Determine the (X, Y) coordinate at the center of the cell enclosing the given text.  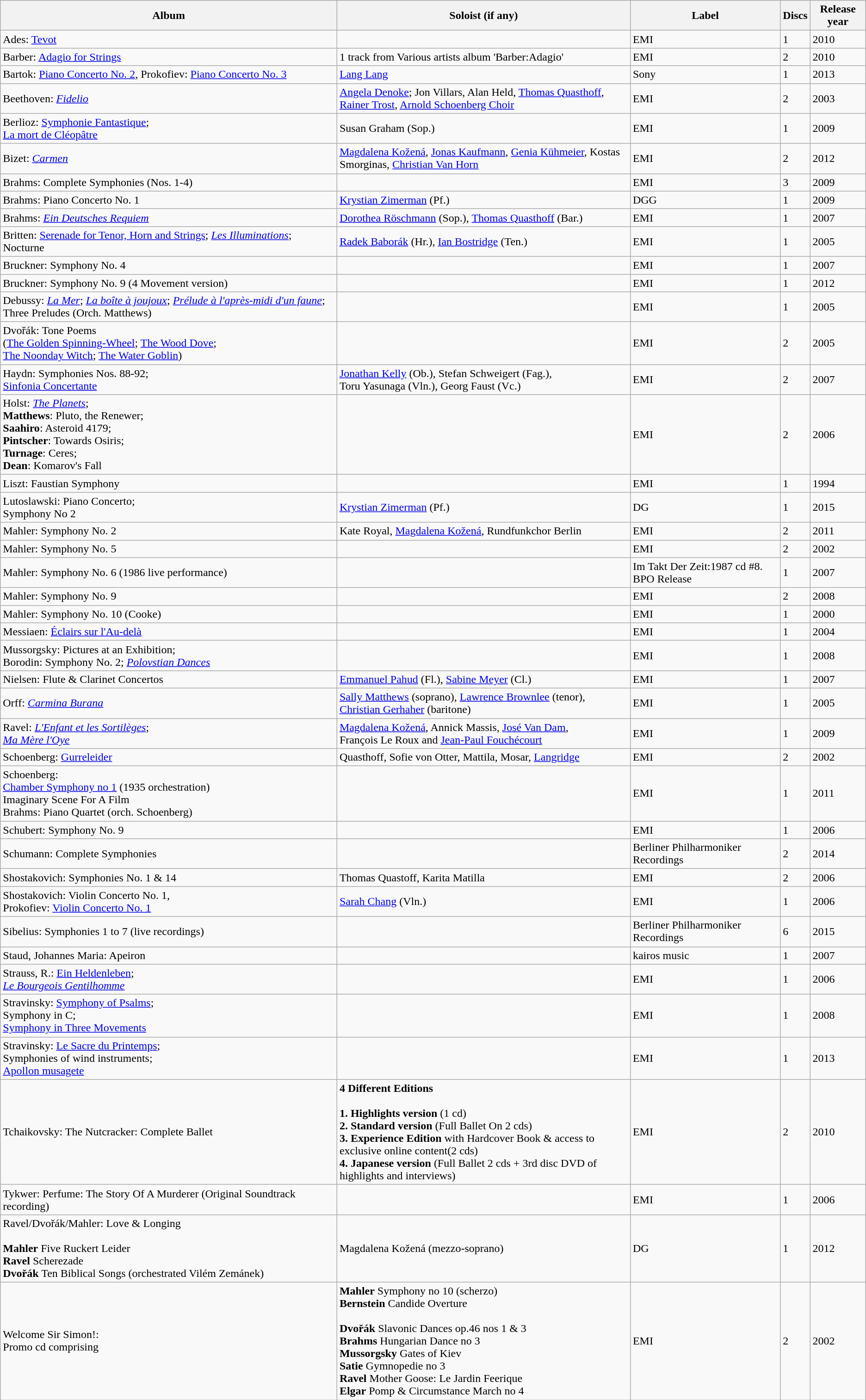
Stravinsky: Symphony of Psalms;Symphony in C;Symphony in Three Movements (169, 1016)
Mahler: Symphony No. 9 (169, 596)
Schubert: Symphony No. 9 (169, 830)
Brahms: Ein Deutsches Requiem (169, 217)
1994 (838, 483)
3 (795, 182)
Mahler: Symphony No. 5 (169, 549)
Sarah Chang (Vln.) (483, 901)
Sony (705, 74)
Shostakovich: Violin Concerto No. 1,Prokofiev: Violin Concerto No. 1 (169, 901)
Radek Baborák (Hr.), Ian Bostridge (Ten.) (483, 242)
Discs (795, 16)
Lutoslawski: Piano Concerto;Symphony No 2 (169, 507)
Sibelius: Symphonies 1 to 7 (live recordings) (169, 932)
6 (795, 932)
Jonathan Kelly (Ob.), Stefan Schweigert (Fag.),Toru Yasunaga (Vln.), Georg Faust (Vc.) (483, 379)
Angela Denoke; Jon Villars, Alan Held, Thomas Quasthoff,Rainer Trost, Arnold Schoenberg Choir (483, 98)
Dvořák: Tone Poems(The Golden Spinning-Wheel; The Wood Dove;The Noonday Witch; The Water Goblin) (169, 343)
Bartok: Piano Concerto No. 2, Prokofiev: Piano Concerto No. 3 (169, 74)
Mahler: Symphony No. 6 (1986 live performance) (169, 573)
1 track from Various artists album 'Barber:Adagio' (483, 57)
Brahms: Piano Concerto No. 1 (169, 200)
Tchaikovsky: The Nutcracker: Complete Ballet (169, 1132)
Quasthoff, Sofie von Otter, Mattila, Mosar, Langridge (483, 757)
Haydn: Symphonies Nos. 88-92;Sinfonia Concertante (169, 379)
Holst: The Planets;Matthews: Pluto, the Renewer;Saahiro: Asteroid 4179;Pintscher: Towards Osiris;Turnage: Ceres;Dean: Komarov's Fall (169, 435)
Britten: Serenade for Tenor, Horn and Strings; Les Illuminations; Nocturne (169, 242)
Nielsen: Flute & Clarinet Concertos (169, 679)
Bruckner: Symphony No. 9 (4 Movement version) (169, 283)
Brahms: Complete Symphonies (Nos. 1-4) (169, 182)
2003 (838, 98)
2004 (838, 632)
Ades: Tevot (169, 39)
Schoenberg: Gurreleider (169, 757)
Release year (838, 16)
Label (705, 16)
Staud, Johannes Maria: Apeiron (169, 955)
Magdalena Kožená (mezzo-soprano) (483, 1248)
Orff: Carmina Burana (169, 703)
Berlioz: Symphonie Fantastique;La mort de Cléopâtre (169, 129)
DGG (705, 200)
Liszt: Faustian Symphony (169, 483)
Shostakovich: Symphonies No. 1 & 14 (169, 878)
Schumann: Complete Symphonies (169, 854)
Ravel: L'Enfant et les Sortilèges;Ma Mère l'Oye (169, 733)
Strauss, R.: Ein Heldenleben;Le Bourgeois Gentilhomme (169, 979)
Thomas Quastoff, Karita Matilla (483, 878)
Ravel/Dvořák/Mahler: Love & LongingMahler Five Ruckert LeiderRavel Scherezade Dvořák Ten Biblical Songs (orchestrated Vilém Zemánek) (169, 1248)
2014 (838, 854)
Sally Matthews (soprano), Lawrence Brownlee (tenor),Christian Gerhaher (baritone) (483, 703)
Tykwer: Perfume: The Story Of A Murderer (Original Soundtrack recording) (169, 1199)
Stravinsky: Le Sacre du Printemps;Symphonies of wind instruments;Apollon musagete (169, 1058)
Mahler: Symphony No. 10 (Cooke) (169, 614)
2000 (838, 614)
Bruckner: Symphony No. 4 (169, 265)
Mussorgsky: Pictures at an Exhibition;Borodin: Symphony No. 2; Polovstian Dances (169, 655)
Soloist (if any) (483, 16)
Kate Royal, Magdalena Kožená, Rundfunkchor Berlin (483, 531)
Bizet: Carmen (169, 158)
Magdalena Kožená, Annick Massis, José Van Dam,François Le Roux and Jean-Paul Fouchécourt (483, 733)
Magdalena Kožená, Jonas Kaufmann, Genia Kühmeier, Kostas Smorginas, Christian Van Horn (483, 158)
Lang Lang (483, 74)
Schoenberg:Chamber Symphony no 1 (1935 orchestration)Imaginary Scene For A FilmBrahms: Piano Quartet (orch. Schoenberg) (169, 794)
Emmanuel Pahud (Fl.), Sabine Meyer (Cl.) (483, 679)
Album (169, 16)
Dorothea Röschmann (Sop.), Thomas Quasthoff (Bar.) (483, 217)
kairos music (705, 955)
Messiaen: Éclairs sur l'Au-delà (169, 632)
Im Takt Der Zeit:1987 cd #8. BPO Release (705, 573)
Debussy: La Mer; La boîte à joujoux; Prélude à l'après-midi d'un faune; Three Preludes (Orch. Matthews) (169, 307)
Susan Graham (Sop.) (483, 129)
Welcome Sir Simon!:Promo cd comprising (169, 1341)
Barber: Adagio for Strings (169, 57)
Beethoven: Fidelio (169, 98)
Mahler: Symphony No. 2 (169, 531)
